Return the (X, Y) coordinate for the center point of the cell that contains the specified text.  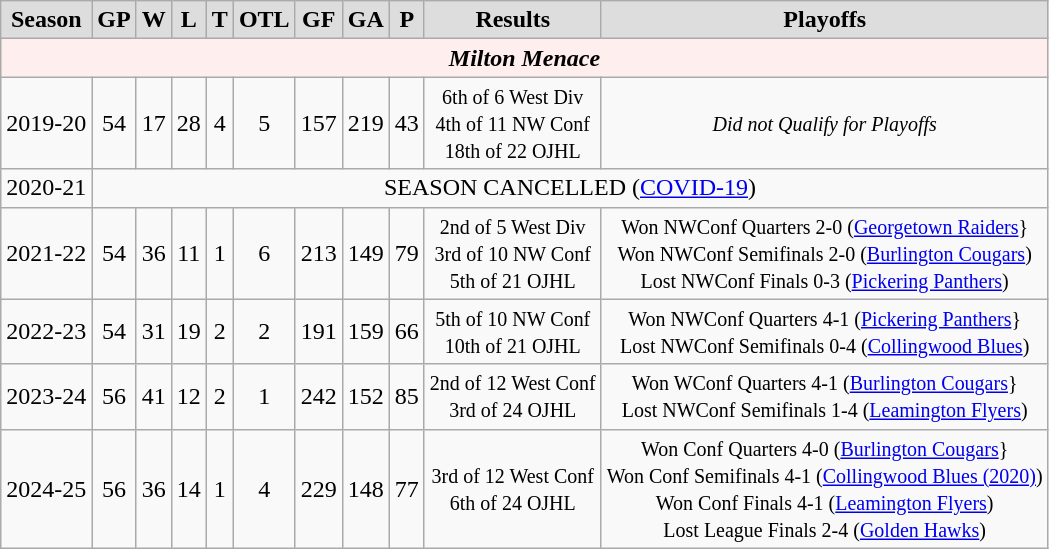
242 (318, 396)
GP (114, 20)
SEASON CANCELLED (COVID-19) (570, 188)
43 (406, 123)
6th of 6 West Div4th of 11 NW Conf18th of 22 OJHL (512, 123)
2nd of 5 West Div3rd of 10 NW Conf5th of 21 OJHL (512, 253)
5th of 10 NW Conf10th of 21 OJHL (512, 332)
2020-21 (46, 188)
2021-22 (46, 253)
3rd of 12 West Conf6th of 24 OJHL (512, 488)
Results (512, 20)
159 (366, 332)
85 (406, 396)
GA (366, 20)
2022-23 (46, 332)
31 (154, 332)
Won NWConf Quarters 4-1 (Pickering Panthers}Lost NWConf Semifinals 0-4 (Collingwood Blues) (824, 332)
28 (188, 123)
149 (366, 253)
191 (318, 332)
148 (366, 488)
77 (406, 488)
2nd of 12 West Conf3rd of 24 OJHL (512, 396)
12 (188, 396)
79 (406, 253)
Playoffs (824, 20)
Won WConf Quarters 4-1 (Burlington Cougars}Lost NWConf Semifinals 1-4 (Leamington Flyers) (824, 396)
2019-20 (46, 123)
Did not Qualify for Playoffs (824, 123)
Season (46, 20)
Won NWConf Quarters 2-0 (Georgetown Raiders}Won NWConf Semifinals 2-0 (Burlington Cougars)Lost NWConf Finals 0-3 (Pickering Panthers) (824, 253)
L (188, 20)
229 (318, 488)
157 (318, 123)
P (406, 20)
17 (154, 123)
6 (264, 253)
19 (188, 332)
152 (366, 396)
Milton Menace (524, 58)
213 (318, 253)
41 (154, 396)
OTL (264, 20)
T (220, 20)
2024-25 (46, 488)
66 (406, 332)
W (154, 20)
5 (264, 123)
11 (188, 253)
2023-24 (46, 396)
14 (188, 488)
GF (318, 20)
219 (366, 123)
